Return the [X, Y] coordinate for the center point of the cell that contains the specified text.  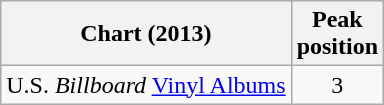
Chart (2013) [146, 34]
3 [337, 85]
Peak position [337, 34]
U.S. Billboard Vinyl Albums [146, 85]
